Pinpoint the cell where the given text exists, returning its (X, Y) midpoint coordinate. 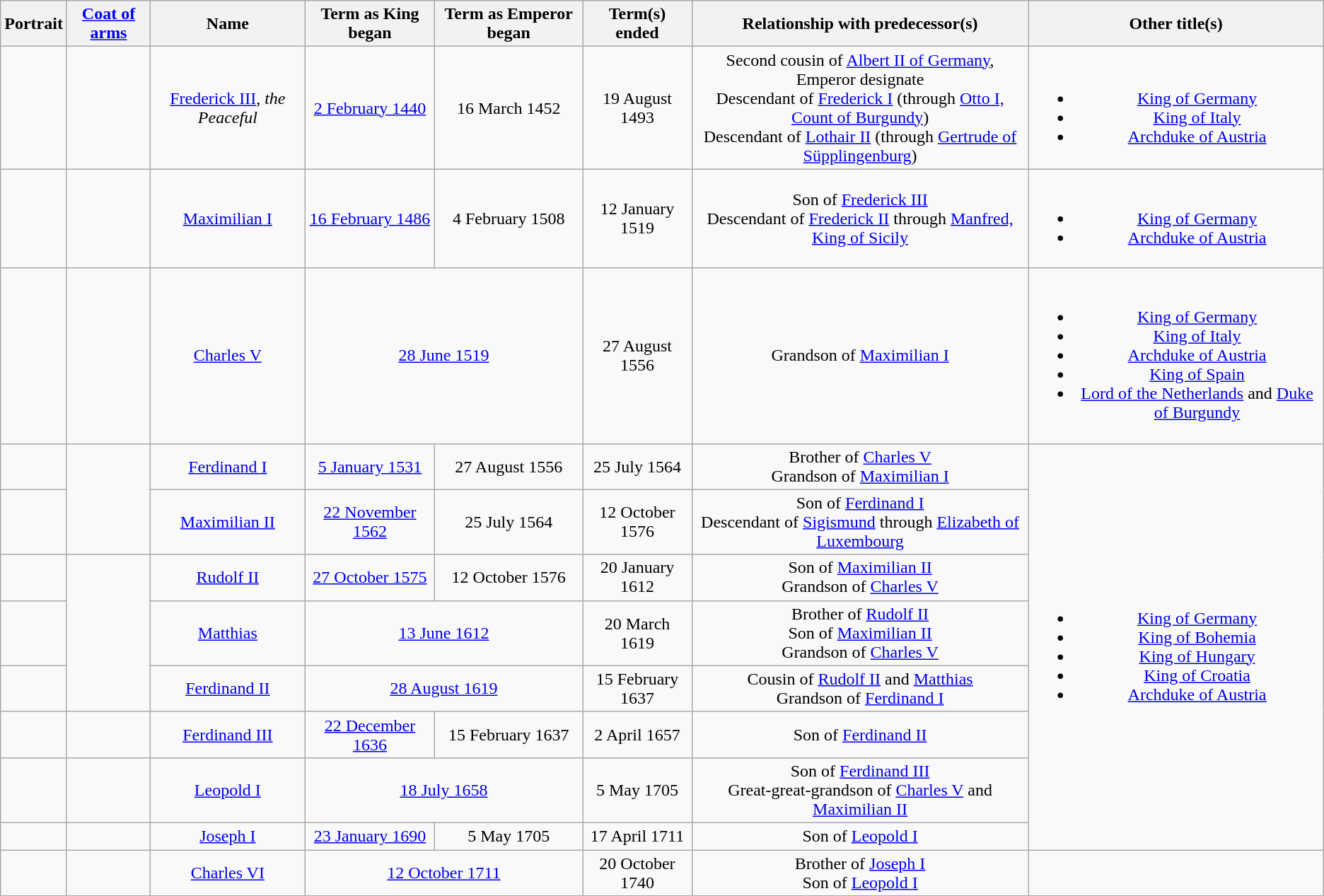
23 January 1690 (370, 836)
Son of Frederick IIIDescendant of Frederick II through Manfred, King of Sicily (860, 219)
Charles VI (228, 873)
King of GermanyKing of ItalyArchduke of AustriaKing of SpainLord of the Netherlands and Duke of Burgundy (1175, 356)
Name (228, 24)
Ferdinand I (228, 467)
Term as King began (370, 24)
Son of Ferdinand II (860, 734)
Son of Maximilian IIGrandson of Charles V (860, 577)
Coat of arms (108, 24)
Relationship with predecessor(s) (860, 24)
2 April 1657 (638, 734)
27 October 1575 (370, 577)
28 June 1519 (444, 356)
20 October 1740 (638, 873)
Maximilian I (228, 219)
22 November 1562 (370, 522)
12 October 1711 (444, 873)
20 January 1612 (638, 577)
King of GermanyKing of BohemiaKing of HungaryKing of CroatiaArchduke of Austria (1175, 646)
Charles V (228, 356)
17 April 1711 (638, 836)
19 August 1493 (638, 107)
4 February 1508 (509, 219)
King of GermanyArchduke of Austria (1175, 219)
22 December 1636 (370, 734)
20 March 1619 (638, 633)
Term(s) ended (638, 24)
Brother of Charles VGrandson of Maximilian I (860, 467)
Son of Ferdinand IDescendant of Sigismund through Elizabeth of Luxembourg (860, 522)
2 February 1440 (370, 107)
5 January 1531 (370, 467)
Leopold I (228, 790)
18 July 1658 (444, 790)
Cousin of Rudolf II and MatthiasGrandson of Ferdinand I (860, 689)
Maximilian II (228, 522)
Matthias (228, 633)
16 February 1486 (370, 219)
Rudolf II (228, 577)
Other title(s) (1175, 24)
Ferdinand III (228, 734)
Frederick III, the Peaceful (228, 107)
Brother of Joseph ISon of Leopold I (860, 873)
13 June 1612 (444, 633)
Joseph I (228, 836)
Ferdinand II (228, 689)
28 August 1619 (444, 689)
King of GermanyKing of ItalyArchduke of Austria (1175, 107)
Grandson of Maximilian I (860, 356)
12 January 1519 (638, 219)
Portrait (34, 24)
16 March 1452 (509, 107)
Son of Leopold I (860, 836)
Son of Ferdinand IIIGreat-great-grandson of Charles V and Maximilian II (860, 790)
Brother of Rudolf IISon of Maximilian IIGrandson of Charles V (860, 633)
Term as Emperor began (509, 24)
